From the cell containing the given text, extract its center point as (x, y) coordinate. 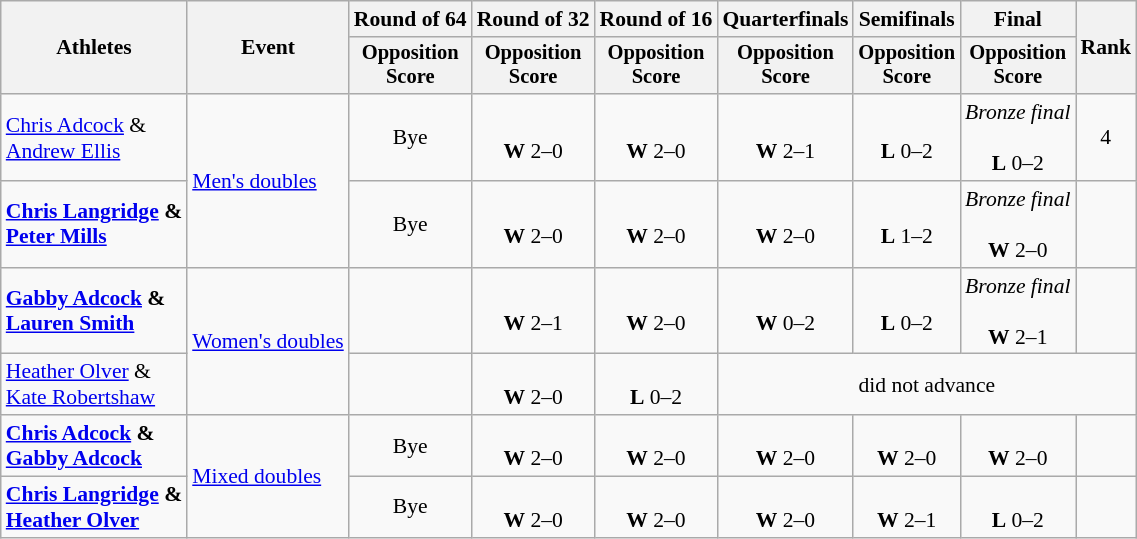
Round of 16 (656, 19)
Bronze finalW 2–1 (1018, 312)
Chris Adcock &Gabby Adcock (94, 446)
Men's doubles (268, 180)
Semifinals (906, 19)
Mixed doubles (268, 476)
Chris Langridge &Heather Olver (94, 508)
Bronze finalL 0–2 (1018, 138)
did not advance (926, 384)
Athletes (94, 48)
Event (268, 48)
L 1–2 (906, 224)
Quarterfinals (785, 19)
Gabby Adcock &Lauren Smith (94, 312)
Round of 32 (534, 19)
Chris Langridge &Peter Mills (94, 224)
Rank (1106, 48)
W 0–2 (785, 312)
Heather Olver &Kate Robertshaw (94, 384)
Chris Adcock &Andrew Ellis (94, 138)
Round of 64 (410, 19)
Bronze finalW 2–0 (1018, 224)
Women's doubles (268, 342)
4 (1106, 138)
Final (1018, 19)
